From the cell containing the given text, extract its center point as [X, Y] coordinate. 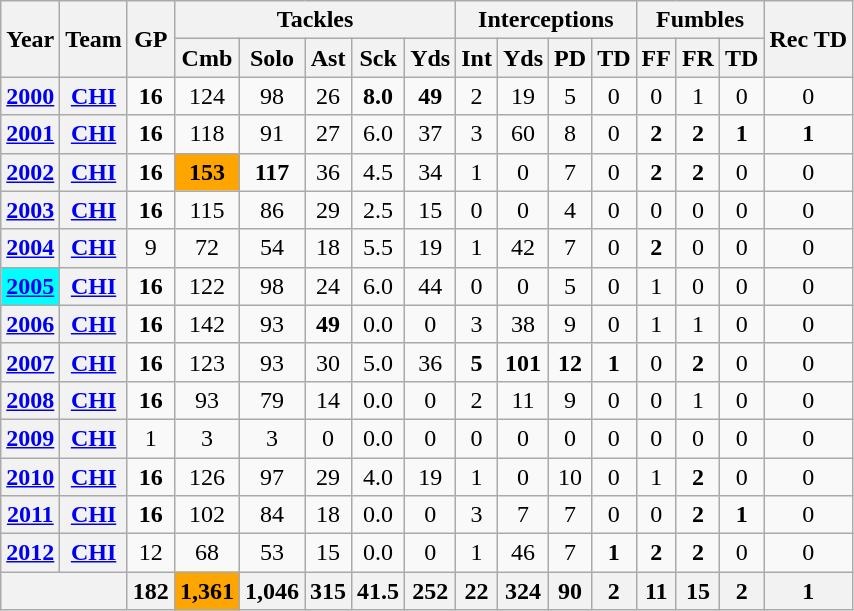
4.5 [378, 172]
42 [522, 248]
Interceptions [546, 20]
Sck [378, 58]
Int [477, 58]
Ast [328, 58]
2012 [30, 553]
68 [206, 553]
2006 [30, 324]
118 [206, 134]
252 [430, 591]
38 [522, 324]
5.0 [378, 362]
GP [150, 39]
FF [656, 58]
2007 [30, 362]
8 [570, 134]
60 [522, 134]
10 [570, 477]
117 [272, 172]
72 [206, 248]
53 [272, 553]
22 [477, 591]
126 [206, 477]
27 [328, 134]
Solo [272, 58]
142 [206, 324]
8.0 [378, 96]
324 [522, 591]
90 [570, 591]
97 [272, 477]
2004 [30, 248]
91 [272, 134]
30 [328, 362]
PD [570, 58]
2003 [30, 210]
79 [272, 400]
46 [522, 553]
1,046 [272, 591]
Fumbles [700, 20]
2.5 [378, 210]
Rec TD [808, 39]
102 [206, 515]
24 [328, 286]
115 [206, 210]
4 [570, 210]
122 [206, 286]
86 [272, 210]
Tackles [314, 20]
Year [30, 39]
FR [698, 58]
153 [206, 172]
2002 [30, 172]
34 [430, 172]
124 [206, 96]
54 [272, 248]
123 [206, 362]
2001 [30, 134]
5.5 [378, 248]
2009 [30, 438]
101 [522, 362]
26 [328, 96]
2005 [30, 286]
37 [430, 134]
Cmb [206, 58]
4.0 [378, 477]
2008 [30, 400]
2000 [30, 96]
44 [430, 286]
41.5 [378, 591]
14 [328, 400]
Team [94, 39]
1,361 [206, 591]
84 [272, 515]
2010 [30, 477]
182 [150, 591]
2011 [30, 515]
315 [328, 591]
